Output the (x, y) coordinate of the center of the cell containing the given text.  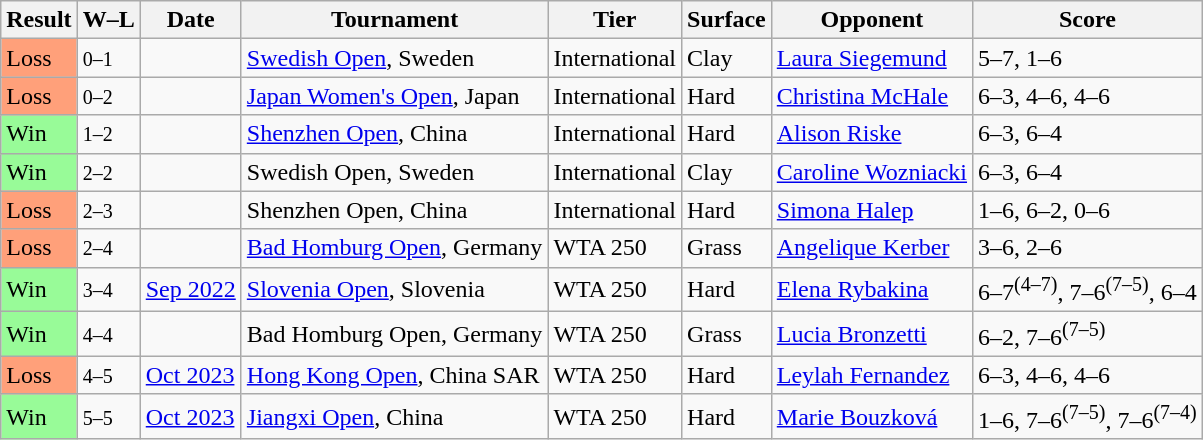
5–5 (108, 416)
Alison Riske (872, 134)
Elena Rybakina (872, 290)
3–4 (108, 290)
1–6, 7–6(7–5), 7–6(7–4) (1088, 416)
Christina McHale (872, 96)
3–6, 2–6 (1088, 248)
Lucia Bronzetti (872, 334)
1–6, 6–2, 0–6 (1088, 210)
Hong Kong Open, China SAR (394, 375)
2–2 (108, 172)
2–3 (108, 210)
Score (1088, 20)
2–4 (108, 248)
5–7, 1–6 (1088, 58)
Laura Siegemund (872, 58)
Angelique Kerber (872, 248)
Marie Bouzková (872, 416)
6–7(4–7), 7–6(7–5), 6–4 (1088, 290)
Slovenia Open, Slovenia (394, 290)
Tournament (394, 20)
4–4 (108, 334)
1–2 (108, 134)
Date (190, 20)
Jiangxi Open, China (394, 416)
Surface (727, 20)
Sep 2022 (190, 290)
Tier (615, 20)
0–2 (108, 96)
Result (39, 20)
4–5 (108, 375)
6–2, 7–6(7–5) (1088, 334)
Leylah Fernandez (872, 375)
Japan Women's Open, Japan (394, 96)
W–L (108, 20)
Simona Halep (872, 210)
Caroline Wozniacki (872, 172)
Opponent (872, 20)
0–1 (108, 58)
